Return [X, Y] of the center of cell containing provided text 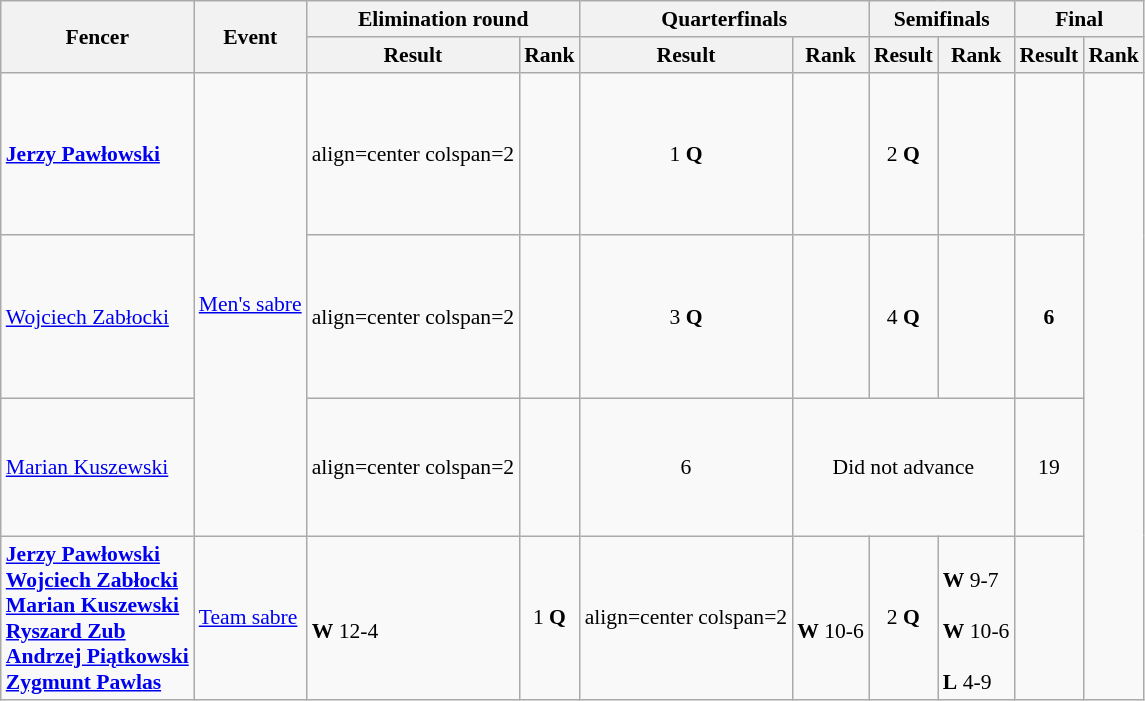
Men's sabre [250, 304]
3 Q [686, 318]
W 9-7 W 10-6 L 4-9 [976, 618]
Marian Kuszewski [98, 468]
W 10-6 [830, 618]
19 [1048, 468]
Event [250, 36]
Wojciech Zabłocki [98, 318]
Did not advance [903, 468]
Quarterfinals [724, 19]
W 12-4 [413, 618]
Final [1078, 19]
Elimination round [444, 19]
Jerzy Pawłowski [98, 154]
Fencer [98, 36]
Semifinals [942, 19]
Team sabre [250, 618]
Jerzy Pawłowski Wojciech Zabłocki Marian Kuszewski Ryszard Zub Andrzej Piątkowski Zygmunt Pawlas [98, 618]
4 Q [904, 318]
